From the cell containing the given text, extract its center point as [X, Y] coordinate. 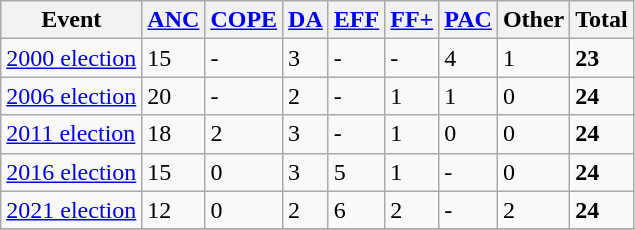
Event [72, 20]
23 [602, 58]
PAC [468, 20]
DA [306, 20]
18 [174, 134]
2011 election [72, 134]
EFF [356, 20]
COPE [244, 20]
6 [356, 210]
ANC [174, 20]
12 [174, 210]
2021 election [72, 210]
2016 election [72, 172]
2000 election [72, 58]
5 [356, 172]
2006 election [72, 96]
4 [468, 58]
FF+ [412, 20]
20 [174, 96]
Other [533, 20]
Total [602, 20]
